Search for the cell housing the specified text and yield its [X, Y] center coordinate. 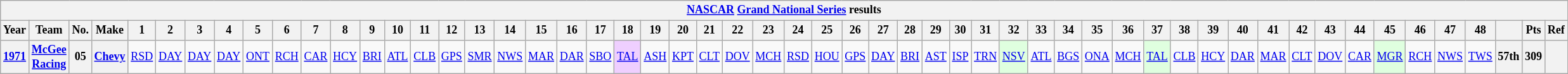
SBO [600, 57]
18 [628, 30]
7 [316, 30]
30 [960, 30]
BGS [1068, 57]
1 [142, 30]
35 [1098, 30]
16 [572, 30]
4 [229, 30]
Ref [1556, 30]
36 [1128, 30]
23 [768, 30]
29 [936, 30]
NASCAR Grand National Series results [784, 10]
3 [200, 30]
47 [1451, 30]
14 [510, 30]
57th [1509, 57]
KPT [684, 57]
34 [1068, 30]
28 [910, 30]
32 [1013, 30]
38 [1184, 30]
Chevy [110, 57]
48 [1480, 30]
Make [110, 30]
05 [80, 57]
41 [1273, 30]
Year [15, 30]
AST [936, 57]
2 [171, 30]
31 [985, 30]
1971 [15, 57]
ISP [960, 57]
NSV [1013, 57]
13 [479, 30]
27 [883, 30]
26 [855, 30]
20 [684, 30]
19 [656, 30]
33 [1041, 30]
46 [1420, 30]
10 [398, 30]
6 [287, 30]
12 [452, 30]
37 [1157, 30]
ONT [258, 57]
No. [80, 30]
5 [258, 30]
11 [425, 30]
309 [1534, 57]
HOU [827, 57]
9 [372, 30]
42 [1302, 30]
39 [1214, 30]
17 [600, 30]
15 [541, 30]
8 [345, 30]
44 [1360, 30]
25 [827, 30]
Pts [1534, 30]
24 [798, 30]
MGR [1390, 57]
ASH [656, 57]
TRN [985, 57]
22 [737, 30]
SMR [479, 57]
43 [1330, 30]
ONA [1098, 57]
40 [1243, 30]
Team [49, 30]
21 [709, 30]
45 [1390, 30]
McGee Racing [49, 57]
TWS [1480, 57]
